Search for the cell housing the specified text and yield its [x, y] center coordinate. 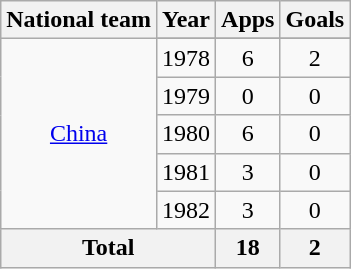
Goals [315, 20]
National team [79, 20]
1979 [186, 96]
Year [186, 20]
1980 [186, 134]
China [79, 134]
Apps [248, 20]
Total [108, 248]
1978 [186, 58]
1981 [186, 172]
1982 [186, 210]
18 [248, 248]
